Return the (x, y) coordinate for the center point of the cell that contains the specified text.  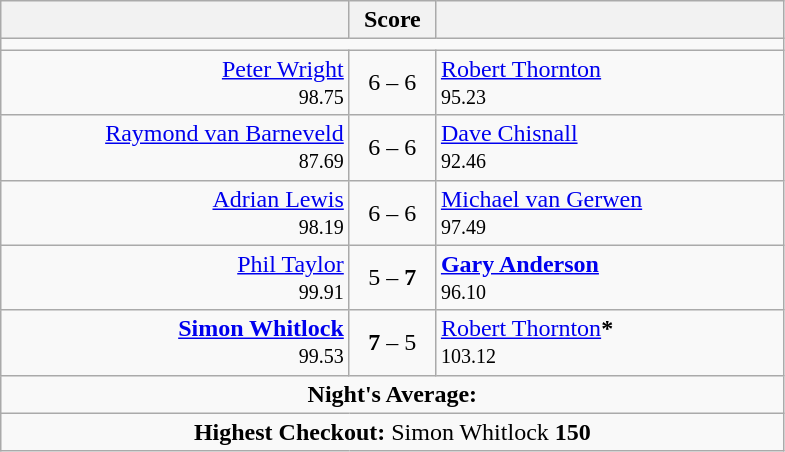
5 – 7 (392, 278)
Phil Taylor 99.91 (176, 278)
Simon Whitlock 99.53 (176, 342)
Robert Thornton* 103.12 (610, 342)
Gary Anderson 96.10 (610, 278)
Michael van Gerwen 97.49 (610, 212)
Score (392, 20)
Night's Average: (392, 394)
Robert Thornton 95.23 (610, 82)
7 – 5 (392, 342)
Dave Chisnall 92.46 (610, 148)
Adrian Lewis 98.19 (176, 212)
Peter Wright 98.75 (176, 82)
Highest Checkout: Simon Whitlock 150 (392, 432)
Raymond van Barneveld 87.69 (176, 148)
